Output the (x, y) coordinate of the center of the cell containing the given text.  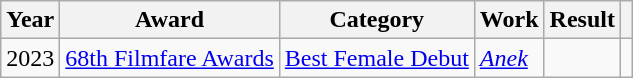
Award (170, 20)
Result (582, 20)
2023 (30, 58)
Category (376, 20)
Best Female Debut (376, 58)
Work (509, 20)
68th Filmfare Awards (170, 58)
Anek (509, 58)
Year (30, 20)
